Pinpoint the cell where the given text exists, returning its [X, Y] midpoint coordinate. 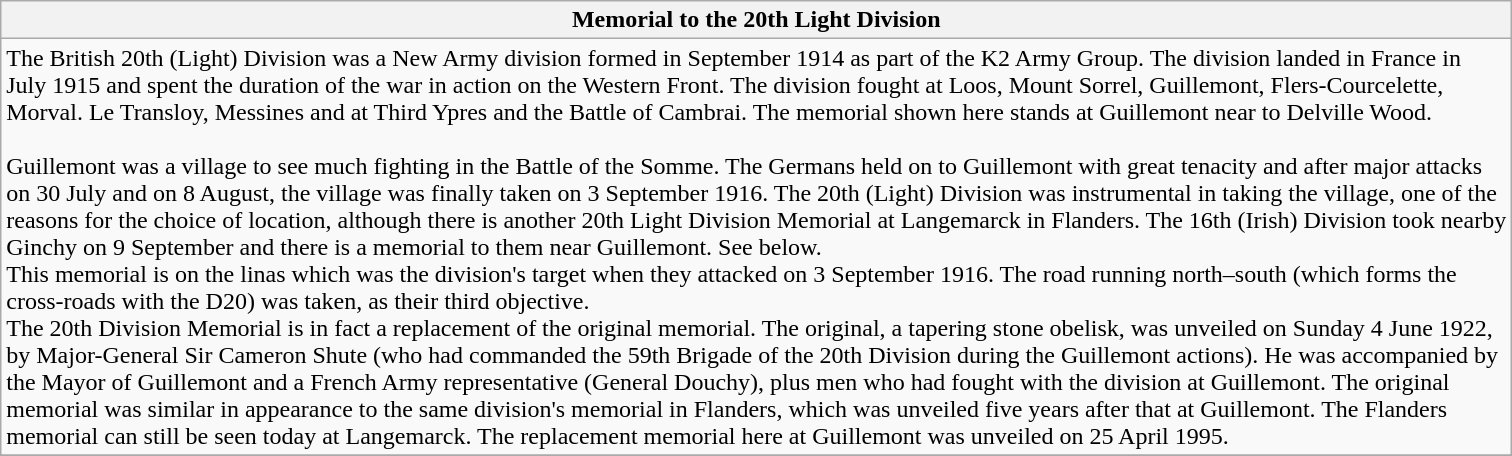
Memorial to the 20th Light Division [756, 20]
